Return the [x, y] coordinate for the center point of the cell that contains the specified text.  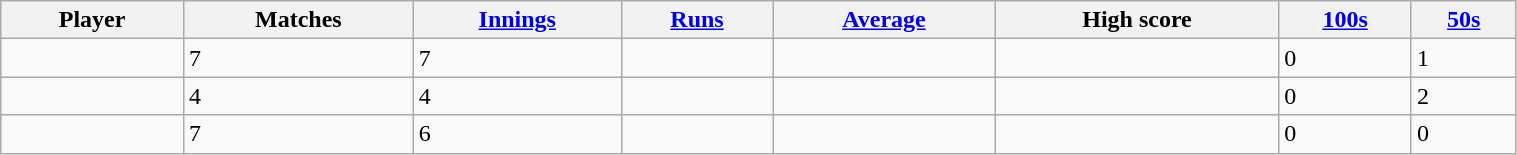
1 [1464, 58]
100s [1346, 20]
Player [92, 20]
Runs [697, 20]
Innings [517, 20]
Average [884, 20]
Matches [298, 20]
6 [517, 134]
50s [1464, 20]
2 [1464, 96]
High score [1137, 20]
